Extract the (x, y) coordinate from the center of the cell holding the provided text.  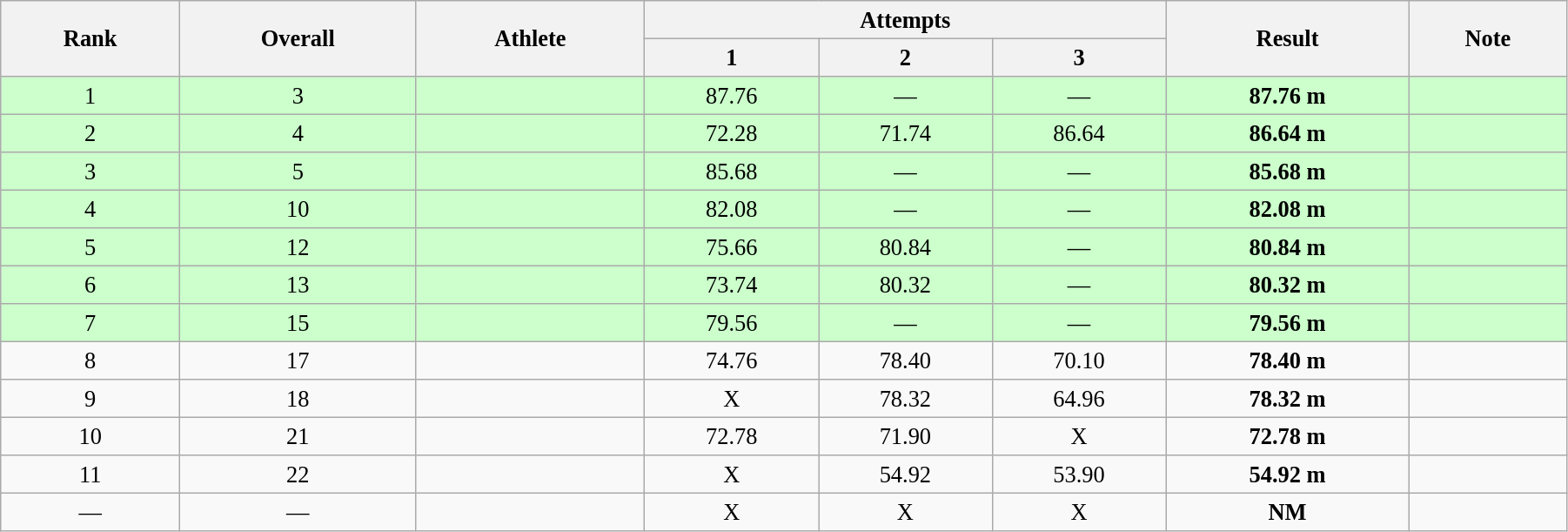
9 (90, 399)
72.28 (732, 133)
72.78 m (1288, 436)
80.84 (906, 247)
7 (90, 323)
71.74 (906, 133)
11 (90, 475)
79.56 (732, 323)
80.32 (906, 285)
64.96 (1079, 399)
15 (298, 323)
21 (298, 436)
Rank (90, 38)
82.08 m (1288, 209)
Note (1488, 38)
Athlete (531, 38)
87.76 m (1288, 95)
78.32 (906, 399)
12 (298, 247)
6 (90, 285)
Attempts (905, 19)
17 (298, 360)
75.66 (732, 247)
86.64 (1079, 133)
NM (1288, 512)
79.56 m (1288, 323)
87.76 (732, 95)
74.76 (732, 360)
73.74 (732, 285)
54.92 m (1288, 475)
85.68 (732, 172)
22 (298, 475)
72.78 (732, 436)
82.08 (732, 209)
80.84 m (1288, 247)
78.40 m (1288, 360)
54.92 (906, 475)
71.90 (906, 436)
86.64 m (1288, 133)
8 (90, 360)
85.68 m (1288, 172)
13 (298, 285)
Result (1288, 38)
53.90 (1079, 475)
80.32 m (1288, 285)
18 (298, 399)
70.10 (1079, 360)
78.32 m (1288, 399)
78.40 (906, 360)
Overall (298, 38)
